Locate the cell with the specified text and output its [x, y] center coordinate. 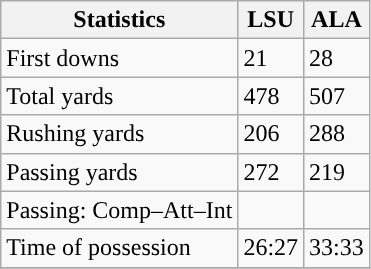
33:33 [337, 248]
272 [271, 172]
Passing yards [120, 172]
507 [337, 96]
206 [271, 134]
Passing: Comp–Att–Int [120, 210]
Statistics [120, 20]
ALA [337, 20]
21 [271, 58]
First downs [120, 58]
219 [337, 172]
288 [337, 134]
26:27 [271, 248]
Rushing yards [120, 134]
Total yards [120, 96]
28 [337, 58]
LSU [271, 20]
Time of possession [120, 248]
478 [271, 96]
